Pinpoint the cell where the given text exists, returning its (x, y) midpoint coordinate. 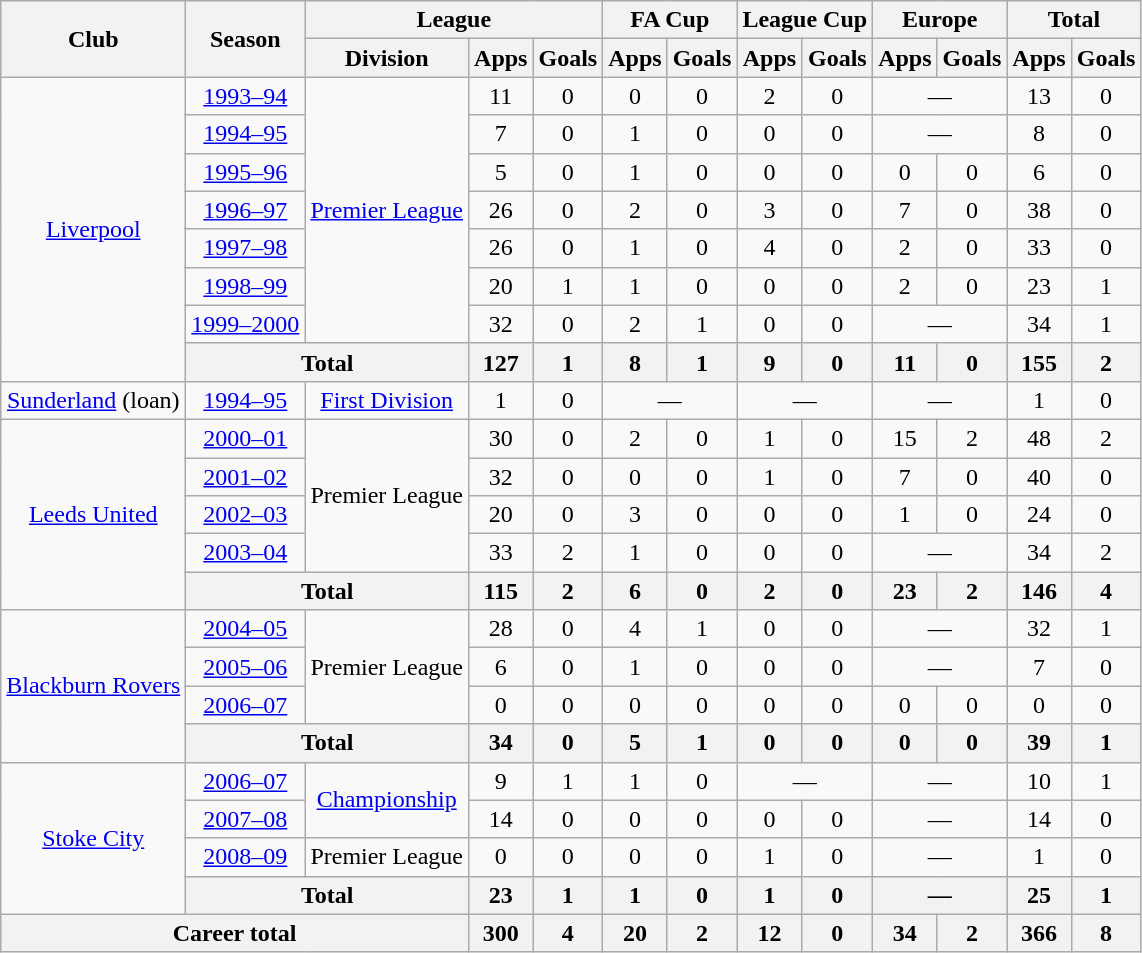
1997–98 (246, 248)
10 (1039, 781)
Europe (940, 20)
28 (501, 629)
2008–09 (246, 857)
Liverpool (94, 229)
15 (905, 438)
25 (1039, 895)
Sunderland (loan) (94, 400)
1998–99 (246, 286)
FA Cup (670, 20)
155 (1039, 362)
First Division (387, 400)
2000–01 (246, 438)
39 (1039, 743)
Championship (387, 800)
366 (1039, 933)
1996–97 (246, 210)
38 (1039, 210)
Leeds United (94, 514)
Division (387, 58)
Career total (235, 933)
30 (501, 438)
2005–06 (246, 667)
2001–02 (246, 477)
146 (1039, 591)
Season (246, 39)
1993–94 (246, 96)
1995–96 (246, 172)
Stoke City (94, 838)
Club (94, 39)
2002–03 (246, 515)
Blackburn Rovers (94, 686)
League Cup (805, 20)
1999–2000 (246, 324)
300 (501, 933)
2003–04 (246, 553)
13 (1039, 96)
48 (1039, 438)
127 (501, 362)
40 (1039, 477)
2004–05 (246, 629)
12 (770, 933)
2007–08 (246, 819)
24 (1039, 515)
League (454, 20)
115 (501, 591)
